Identify which cell holds the provided text, then report its [X, Y] central coordinate. 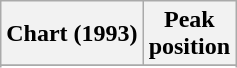
Chart (1993) [72, 34]
Peakposition [189, 34]
